Scan for the cell matching the given text and deliver its (X, Y) coordinate at center. 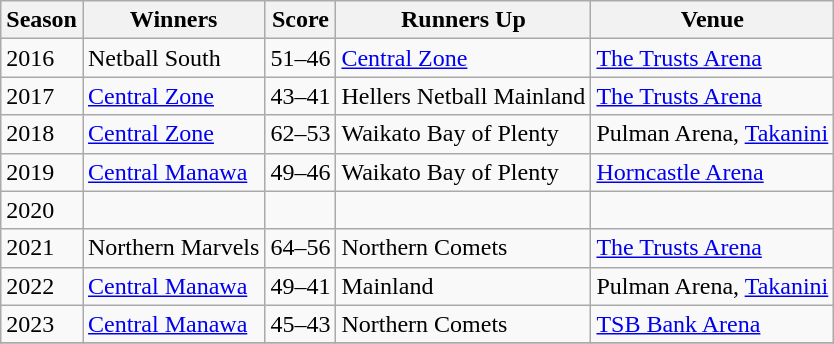
TSB Bank Arena (712, 324)
2021 (42, 248)
Horncastle Arena (712, 172)
Runners Up (464, 20)
Hellers Netball Mainland (464, 96)
51–46 (300, 58)
Netball South (173, 58)
49–41 (300, 286)
Mainland (464, 286)
Venue (712, 20)
2017 (42, 96)
43–41 (300, 96)
62–53 (300, 134)
2022 (42, 286)
2016 (42, 58)
Season (42, 20)
49–46 (300, 172)
45–43 (300, 324)
Winners (173, 20)
Northern Marvels (173, 248)
2023 (42, 324)
2018 (42, 134)
2020 (42, 210)
64–56 (300, 248)
2019 (42, 172)
Score (300, 20)
